Extract the (X, Y) coordinate from the center of the cell holding the provided text.  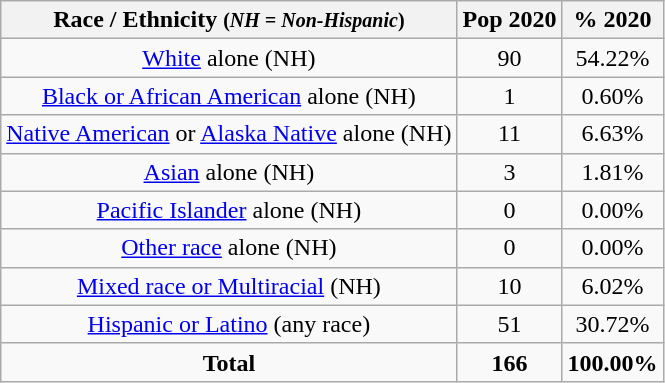
166 (510, 362)
30.72% (612, 324)
1.81% (612, 172)
6.02% (612, 286)
Total (229, 362)
Pacific Islander alone (NH) (229, 210)
Black or African American alone (NH) (229, 96)
51 (510, 324)
54.22% (612, 58)
Asian alone (NH) (229, 172)
1 (510, 96)
Race / Ethnicity (NH = Non-Hispanic) (229, 20)
Pop 2020 (510, 20)
100.00% (612, 362)
Native American or Alaska Native alone (NH) (229, 134)
3 (510, 172)
11 (510, 134)
90 (510, 58)
0.60% (612, 96)
Other race alone (NH) (229, 248)
6.63% (612, 134)
Hispanic or Latino (any race) (229, 324)
10 (510, 286)
% 2020 (612, 20)
White alone (NH) (229, 58)
Mixed race or Multiracial (NH) (229, 286)
